Output the [X, Y] coordinate of the center of the cell containing the given text.  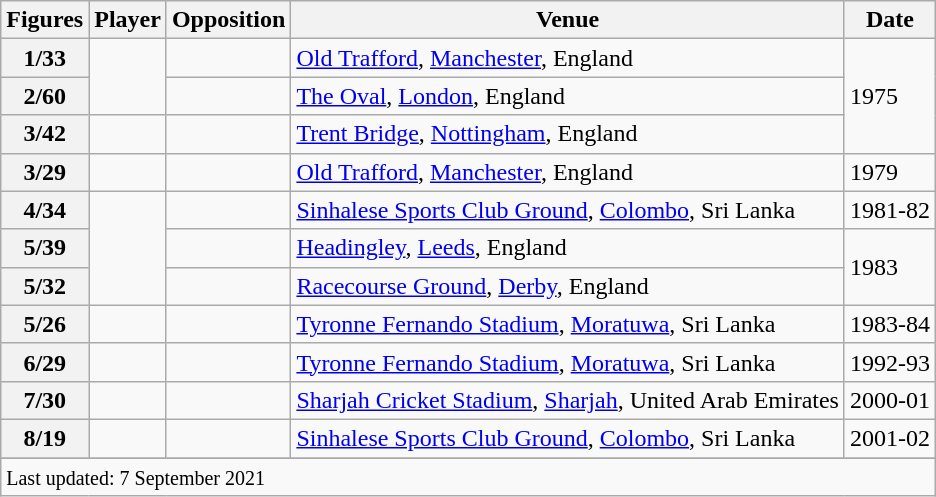
4/34 [45, 210]
6/29 [45, 362]
5/32 [45, 286]
2001-02 [890, 438]
1992-93 [890, 362]
Sharjah Cricket Stadium, Sharjah, United Arab Emirates [568, 400]
3/29 [45, 172]
1979 [890, 172]
5/39 [45, 248]
Racecourse Ground, Derby, England [568, 286]
5/26 [45, 324]
3/42 [45, 134]
2/60 [45, 96]
Venue [568, 20]
1983-84 [890, 324]
Last updated: 7 September 2021 [468, 477]
1975 [890, 96]
Headingley, Leeds, England [568, 248]
Date [890, 20]
7/30 [45, 400]
Opposition [228, 20]
1/33 [45, 58]
2000-01 [890, 400]
Player [128, 20]
1981-82 [890, 210]
1983 [890, 267]
Trent Bridge, Nottingham, England [568, 134]
8/19 [45, 438]
The Oval, London, England [568, 96]
Figures [45, 20]
